Scan for the cell matching the given text and deliver its [x, y] coordinate at center. 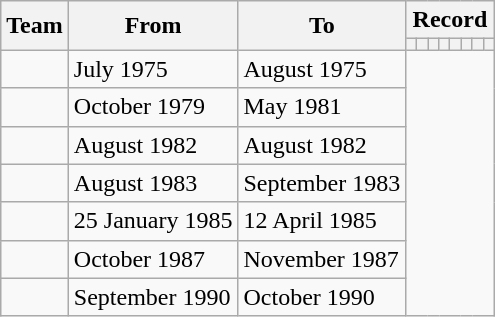
12 April 1985 [322, 221]
Team [35, 26]
To [322, 26]
Record [450, 20]
October 1990 [322, 297]
May 1981 [322, 107]
July 1975 [153, 69]
25 January 1985 [153, 221]
November 1987 [322, 259]
October 1987 [153, 259]
From [153, 26]
August 1975 [322, 69]
August 1983 [153, 183]
October 1979 [153, 107]
September 1990 [153, 297]
September 1983 [322, 183]
